Determine the (x, y) coordinate at the center of the cell enclosing the given text.  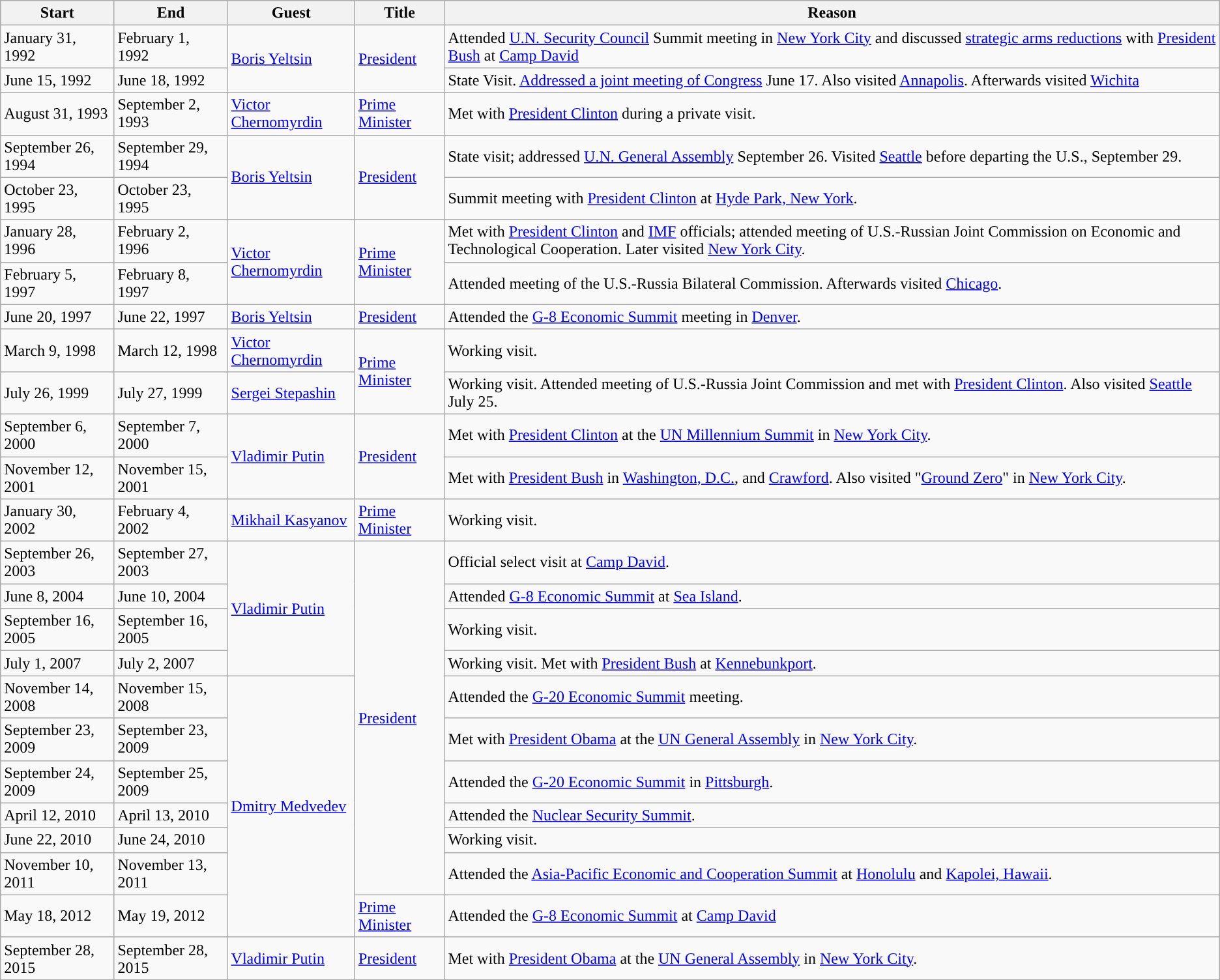
August 31, 1993 (57, 113)
July 1, 2007 (57, 663)
Dmitry Medvedev (291, 807)
September 24, 2009 (57, 782)
March 12, 1998 (171, 351)
Working visit. Attended meeting of U.S.-Russia Joint Commission and met with President Clinton. Also visited Seattle July 25. (832, 392)
September 27, 2003 (171, 563)
State Visit. Addressed a joint meeting of Congress June 17. Also visited Annapolis. Afterwards visited Wichita (832, 80)
Guest (291, 13)
Attended the G-20 Economic Summit in Pittsburgh. (832, 782)
Mikhail Kasyanov (291, 520)
Attended G-8 Economic Summit at Sea Island. (832, 596)
March 9, 1998 (57, 351)
February 4, 2002 (171, 520)
February 5, 1997 (57, 283)
June 24, 2010 (171, 840)
Attended the Asia-Pacific Economic and Cooperation Summit at Honolulu and Kapolei, Hawaii. (832, 873)
January 28, 1996 (57, 241)
June 18, 1992 (171, 80)
Attended the G-20 Economic Summit meeting. (832, 697)
Official select visit at Camp David. (832, 563)
November 15, 2001 (171, 477)
September 26, 1994 (57, 156)
Met with President Clinton during a private visit. (832, 113)
February 1, 1992 (171, 47)
November 15, 2008 (171, 697)
September 6, 2000 (57, 435)
Attended U.N. Security Council Summit meeting in New York City and discussed strategic arms reductions with President Bush at Camp David (832, 47)
June 20, 1997 (57, 317)
November 14, 2008 (57, 697)
September 26, 2003 (57, 563)
End (171, 13)
January 31, 1992 (57, 47)
Attended the G-8 Economic Summit meeting in Denver. (832, 317)
June 22, 2010 (57, 840)
April 12, 2010 (57, 815)
April 13, 2010 (171, 815)
February 2, 1996 (171, 241)
May 19, 2012 (171, 916)
June 22, 1997 (171, 317)
Working visit. Met with President Bush at Kennebunkport. (832, 663)
September 2, 1993 (171, 113)
June 15, 1992 (57, 80)
Met with President Clinton at the UN Millennium Summit in New York City. (832, 435)
July 2, 2007 (171, 663)
Attended meeting of the U.S.-Russia Bilateral Commission. Afterwards visited Chicago. (832, 283)
Reason (832, 13)
June 8, 2004 (57, 596)
Attended the Nuclear Security Summit. (832, 815)
Met with President Bush in Washington, D.C., and Crawford. Also visited "Ground Zero" in New York City. (832, 477)
November 12, 2001 (57, 477)
November 10, 2011 (57, 873)
State visit; addressed U.N. General Assembly September 26. Visited Seattle before departing the U.S., September 29. (832, 156)
September 7, 2000 (171, 435)
May 18, 2012 (57, 916)
Sergei Stepashin (291, 392)
November 13, 2011 (171, 873)
Title (399, 13)
July 26, 1999 (57, 392)
January 30, 2002 (57, 520)
Summit meeting with President Clinton at Hyde Park, New York. (832, 198)
September 29, 1994 (171, 156)
June 10, 2004 (171, 596)
Start (57, 13)
February 8, 1997 (171, 283)
July 27, 1999 (171, 392)
September 25, 2009 (171, 782)
Attended the G-8 Economic Summit at Camp David (832, 916)
